Locate the cell with the specified text and output its (x, y) center coordinate. 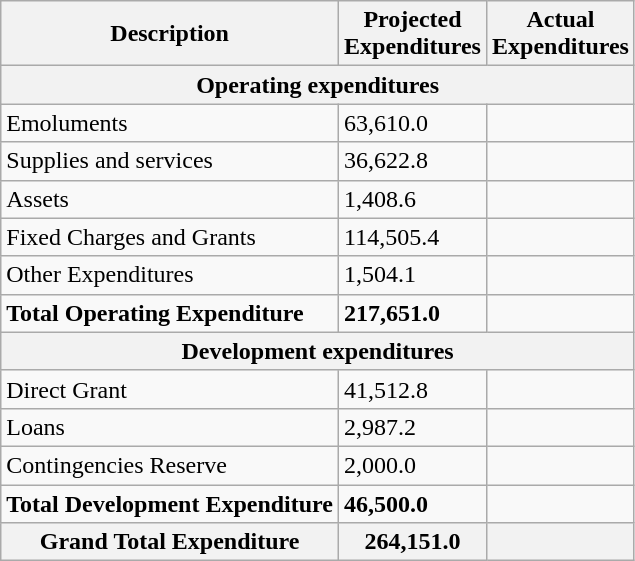
1,408.6 (413, 199)
Other Expenditures (170, 275)
Operating expenditures (318, 85)
Loans (170, 427)
114,505.4 (413, 237)
217,651.0 (413, 313)
Assets (170, 199)
Total Development Expenditure (170, 503)
63,610.0 (413, 123)
Fixed Charges and Grants (170, 237)
2,987.2 (413, 427)
Total Operating Expenditure (170, 313)
Emoluments (170, 123)
Supplies and services (170, 161)
1,504.1 (413, 275)
Description (170, 34)
41,512.8 (413, 389)
36,622.8 (413, 161)
Development expenditures (318, 351)
2,000.0 (413, 465)
Grand Total Expenditure (170, 542)
46,500.0 (413, 503)
Direct Grant (170, 389)
Contingencies Reserve (170, 465)
ActualExpenditures (560, 34)
264,151.0 (413, 542)
ProjectedExpenditures (413, 34)
